Provide the [x, y] coordinate of the cell's center where the given text is located.  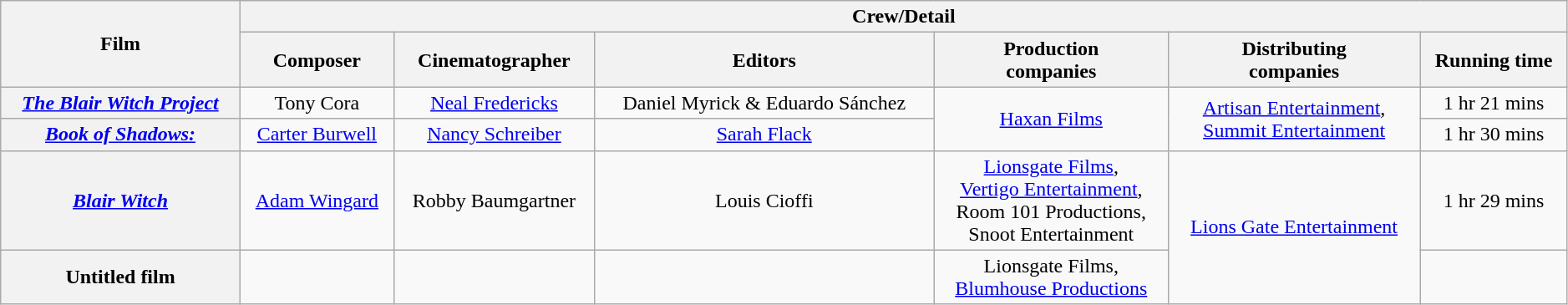
Lionsgate Films, Vertigo Entertainment, Room 101 Productions, Snoot Entertainment [1051, 201]
Adam Wingard [317, 201]
Lionsgate Films, Blumhouse Productions [1051, 277]
Louis Cioffi [764, 201]
Running time [1494, 60]
Distributing companies [1293, 60]
Nancy Schreiber [494, 135]
Cinematographer [494, 60]
Production companies [1051, 60]
Composer [317, 60]
Artisan Entertainment, Summit Entertainment [1293, 119]
Crew/Detail [904, 17]
Carter Burwell [317, 135]
Neal Fredericks [494, 103]
The Blair Witch Project [120, 103]
1 hr 21 mins [1494, 103]
Robby Baumgartner [494, 201]
1 hr 29 mins [1494, 201]
1 hr 30 mins [1494, 135]
Film [120, 43]
Haxan Films [1051, 119]
Daniel Myrick & Eduardo Sánchez [764, 103]
Sarah Flack [764, 135]
Book of Shadows: [120, 135]
Blair Witch [120, 201]
Editors [764, 60]
Lions Gate Entertainment [1293, 227]
Tony Cora [317, 103]
Untitled film [120, 277]
